Provide the [x, y] coordinate of the cell's center where the given text is located.  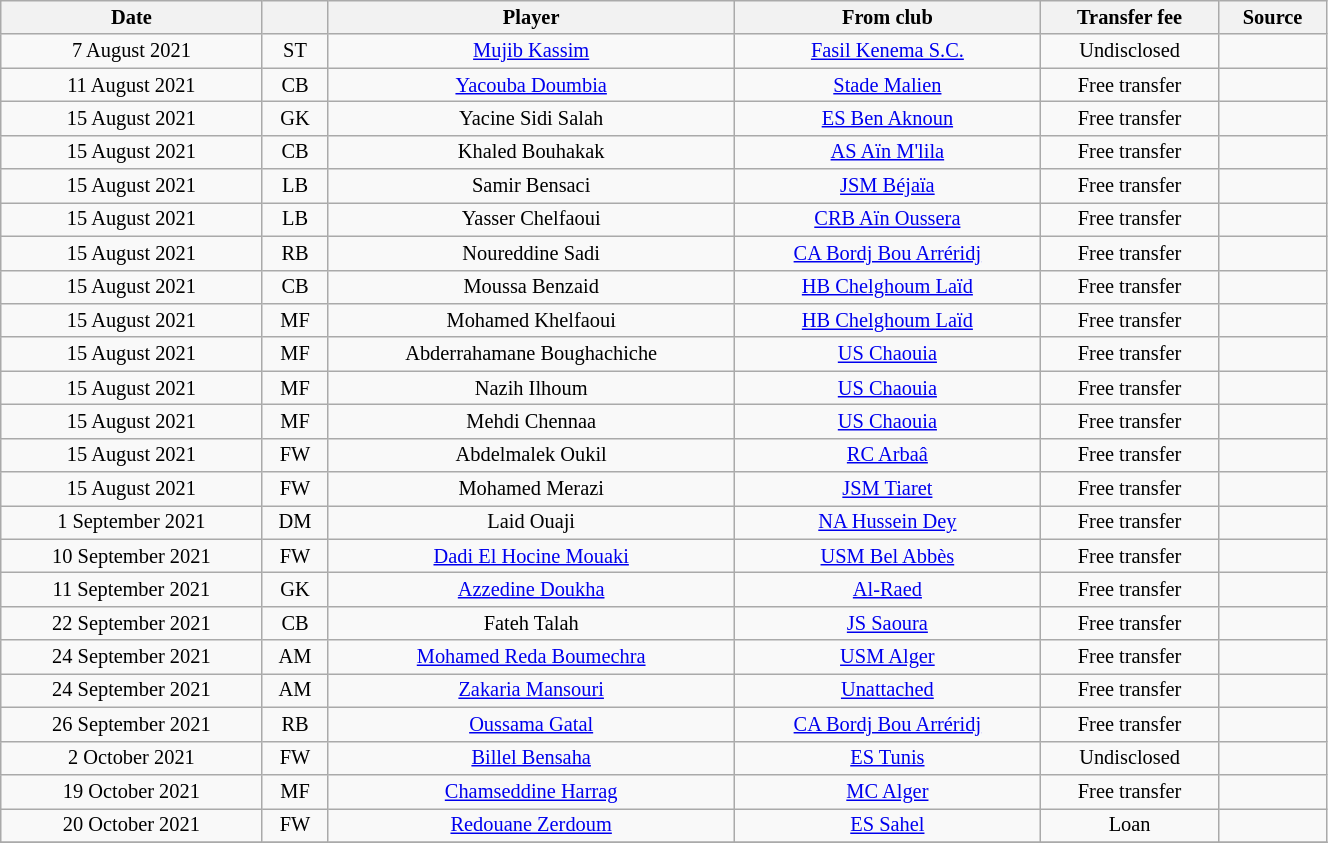
Mujib Kassim [531, 51]
DM [295, 522]
Mohamed Khelfaoui [531, 320]
From club [887, 17]
22 September 2021 [132, 623]
ES Sahel [887, 825]
Transfer fee [1129, 17]
Nazih Ilhoum [531, 388]
Unattached [887, 690]
ES Ben Aknoun [887, 118]
Mohamed Merazi [531, 489]
Player [531, 17]
Noureddine Sadi [531, 253]
Loan [1129, 825]
19 October 2021 [132, 791]
Mehdi Chennaa [531, 421]
Source [1273, 17]
11 September 2021 [132, 589]
Billel Bensaha [531, 758]
Samir Bensaci [531, 186]
Fasil Kenema S.C. [887, 51]
Zakaria Mansouri [531, 690]
Yacouba Doumbia [531, 85]
Fateh Talah [531, 623]
Chamseddine Harrag [531, 791]
MC Alger [887, 791]
2 October 2021 [132, 758]
Abdelmalek Oukil [531, 455]
Dadi El Hocine Mouaki [531, 556]
20 October 2021 [132, 825]
Azzedine Doukha [531, 589]
NA Hussein Dey [887, 522]
26 September 2021 [132, 724]
7 August 2021 [132, 51]
Mohamed Reda Boumechra [531, 657]
Khaled Bouhakak [531, 152]
CRB Aïn Oussera [887, 219]
USM Bel Abbès [887, 556]
11 August 2021 [132, 85]
USM Alger [887, 657]
RC Arbaâ [887, 455]
Laid Ouaji [531, 522]
AS Aïn M'lila [887, 152]
1 September 2021 [132, 522]
Date [132, 17]
ES Tunis [887, 758]
Stade Malien [887, 85]
Redouane Zerdoum [531, 825]
JS Saoura [887, 623]
Al-Raed [887, 589]
Moussa Benzaid [531, 287]
Yasser Chelfaoui [531, 219]
Abderrahamane Boughachiche [531, 354]
ST [295, 51]
10 September 2021 [132, 556]
JSM Tiaret [887, 489]
Oussama Gatal [531, 724]
JSM Béjaïa [887, 186]
Yacine Sidi Salah [531, 118]
